Return [X, Y] of the center of cell containing provided text 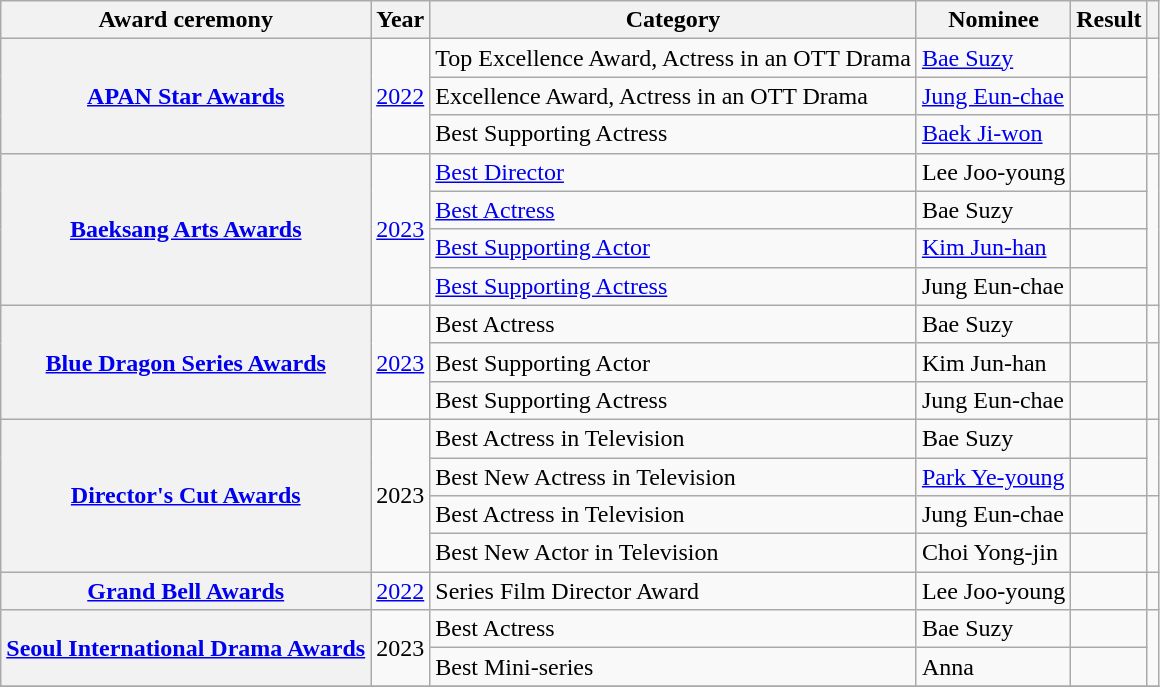
Series Film Director Award [674, 591]
Best New Actor in Television [674, 553]
Anna [993, 667]
Best Director [674, 172]
Category [674, 20]
APAN Star Awards [186, 96]
Baeksang Arts Awards [186, 229]
Top Excellence Award, Actress in an OTT Drama [674, 58]
Year [400, 20]
Park Ye-young [993, 477]
Nominee [993, 20]
Seoul International Drama Awards [186, 648]
Choi Yong-jin [993, 553]
Result [1109, 20]
Grand Bell Awards [186, 591]
Baek Ji-won [993, 134]
Excellence Award, Actress in an OTT Drama [674, 96]
Best Mini-series [674, 667]
Award ceremony [186, 20]
Blue Dragon Series Awards [186, 362]
Best New Actress in Television [674, 477]
Director's Cut Awards [186, 495]
